Determine the (x, y) coordinate at the center of the cell enclosing the given text.  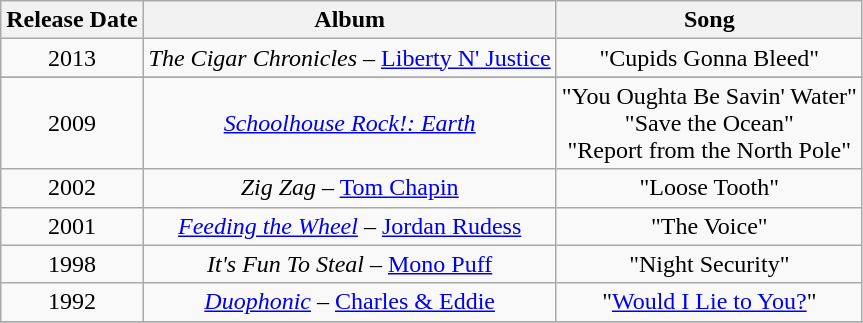
1998 (72, 264)
Zig Zag – Tom Chapin (350, 188)
The Cigar Chronicles – Liberty N' Justice (350, 58)
Song (709, 20)
Album (350, 20)
2009 (72, 123)
Release Date (72, 20)
It's Fun To Steal – Mono Puff (350, 264)
2002 (72, 188)
"Cupids Gonna Bleed" (709, 58)
1992 (72, 302)
2001 (72, 226)
"Would I Lie to You?" (709, 302)
"Loose Tooth" (709, 188)
"You Oughta Be Savin' Water""Save the Ocean""Report from the North Pole" (709, 123)
2013 (72, 58)
Duophonic – Charles & Eddie (350, 302)
Schoolhouse Rock!: Earth (350, 123)
Feeding the Wheel – Jordan Rudess (350, 226)
"Night Security" (709, 264)
"The Voice" (709, 226)
